Extract the [X, Y] coordinate from the center of the cell holding the provided text.  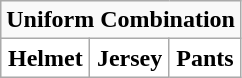
Pants [204, 58]
Uniform Combination [121, 20]
Jersey [130, 58]
Helmet [46, 58]
